Detect which cell encompasses the target text, then output its (x, y) center coordinate. 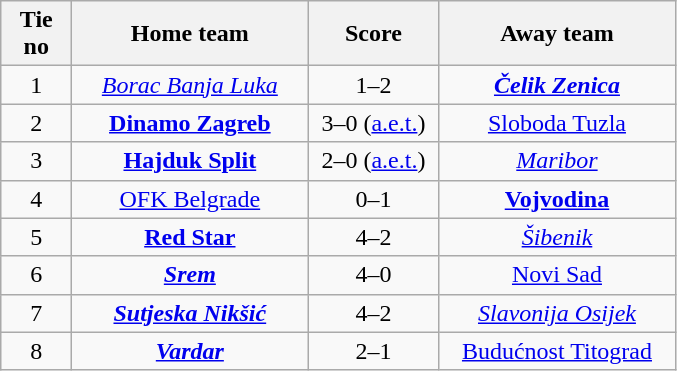
8 (36, 351)
4 (36, 199)
Tie no (36, 34)
Sutjeska Nikšić (190, 313)
Vardar (190, 351)
6 (36, 275)
Red Star (190, 237)
1–2 (374, 85)
Borac Banja Luka (190, 85)
Čelik Zenica (557, 85)
Novi Sad (557, 275)
4–0 (374, 275)
Srem (190, 275)
Hajduk Split (190, 161)
2–1 (374, 351)
Dinamo Zagreb (190, 123)
Maribor (557, 161)
7 (36, 313)
3 (36, 161)
Score (374, 34)
1 (36, 85)
0–1 (374, 199)
2 (36, 123)
2–0 (a.e.t.) (374, 161)
3–0 (a.e.t.) (374, 123)
Vojvodina (557, 199)
Slavonija Osijek (557, 313)
Šibenik (557, 237)
Away team (557, 34)
Budućnost Titograd (557, 351)
Home team (190, 34)
5 (36, 237)
Sloboda Tuzla (557, 123)
OFK Belgrade (190, 199)
